Search for the cell housing the specified text and yield its [X, Y] center coordinate. 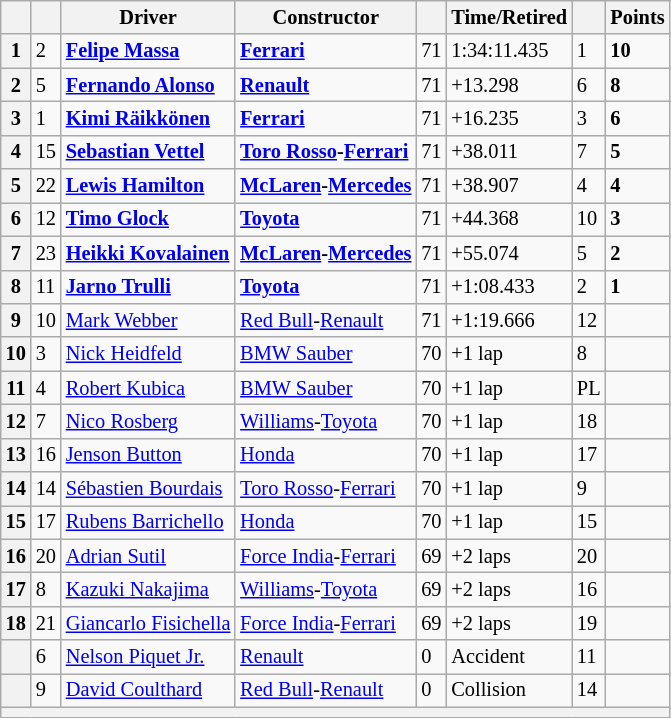
1:34:11.435 [509, 51]
PL [588, 388]
21 [46, 623]
Points [637, 17]
Mark Webber [148, 320]
Fernando Alonso [148, 85]
Nick Heidfeld [148, 354]
+38.907 [509, 186]
Collision [509, 690]
19 [588, 623]
+38.011 [509, 152]
Driver [148, 17]
Nico Rosberg [148, 421]
Rubens Barrichello [148, 522]
22 [46, 186]
Jarno Trulli [148, 287]
13 [16, 455]
Accident [509, 657]
+55.074 [509, 253]
Giancarlo Fisichella [148, 623]
23 [46, 253]
Constructor [326, 17]
Kazuki Nakajima [148, 589]
Kimi Räikkönen [148, 118]
+44.368 [509, 219]
Sebastian Vettel [148, 152]
David Coulthard [148, 690]
Adrian Sutil [148, 556]
Time/Retired [509, 17]
+16.235 [509, 118]
Lewis Hamilton [148, 186]
+1:08.433 [509, 287]
Nelson Piquet Jr. [148, 657]
Timo Glock [148, 219]
Sébastien Bourdais [148, 489]
Jenson Button [148, 455]
Felipe Massa [148, 51]
Robert Kubica [148, 388]
Heikki Kovalainen [148, 253]
+1:19.666 [509, 320]
+13.298 [509, 85]
